Identify which cell holds the provided text, then report its [x, y] central coordinate. 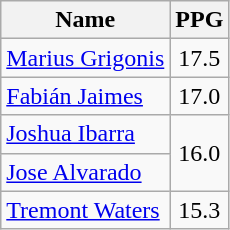
Marius Grigonis [86, 58]
17.0 [200, 96]
17.5 [200, 58]
16.0 [200, 153]
Name [86, 20]
Jose Alvarado [86, 172]
15.3 [200, 210]
PPG [200, 20]
Tremont Waters [86, 210]
Fabián Jaimes [86, 96]
Joshua Ibarra [86, 134]
